Detect which cell encompasses the target text, then output its (x, y) center coordinate. 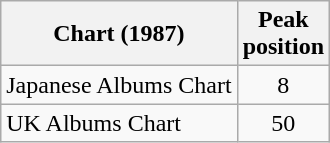
50 (283, 123)
UK Albums Chart (119, 123)
Japanese Albums Chart (119, 85)
Peakposition (283, 34)
Chart (1987) (119, 34)
8 (283, 85)
